For the text-containing cell, return its midpoint in [x, y] coordinate format. 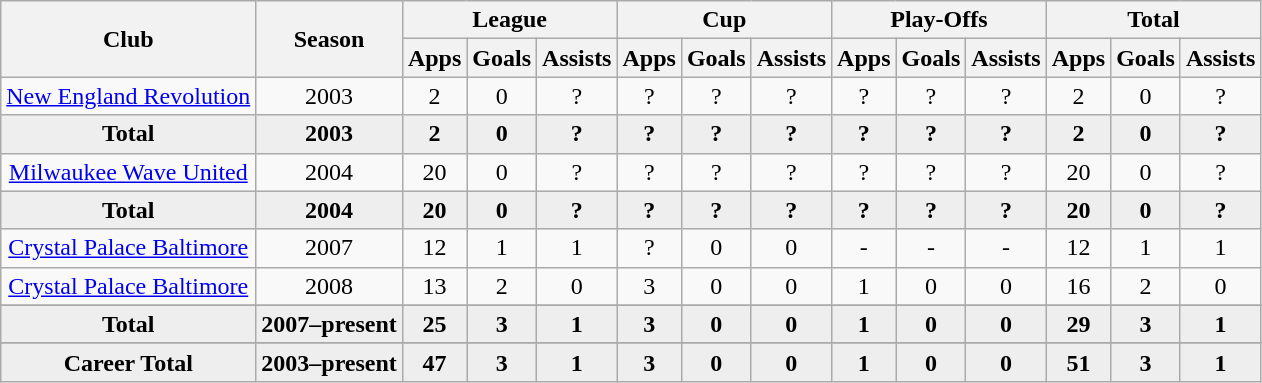
Milwaukee Wave United [128, 172]
13 [434, 286]
Career Total [128, 362]
2007–present [330, 324]
Season [330, 39]
29 [1078, 324]
25 [434, 324]
2007 [330, 248]
Club [128, 39]
47 [434, 362]
51 [1078, 362]
League [510, 20]
Cup [724, 20]
2003–present [330, 362]
2008 [330, 286]
Play-Offs [940, 20]
16 [1078, 286]
New England Revolution [128, 96]
